Search for the cell housing the specified text and yield its [X, Y] center coordinate. 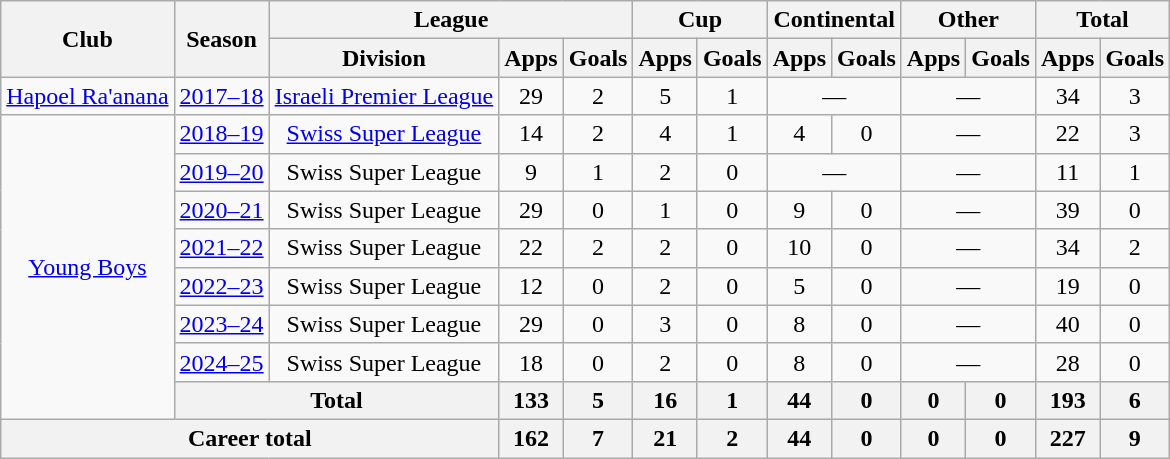
Cup [700, 20]
2024–25 [222, 362]
16 [665, 400]
21 [665, 438]
Young Boys [88, 267]
6 [1135, 400]
19 [1067, 286]
10 [799, 248]
12 [531, 286]
28 [1067, 362]
2017–18 [222, 96]
Division [384, 58]
40 [1067, 324]
227 [1067, 438]
133 [531, 400]
7 [598, 438]
14 [531, 134]
Career total [250, 438]
2020–21 [222, 210]
Season [222, 39]
193 [1067, 400]
39 [1067, 210]
Israeli Premier League [384, 96]
Club [88, 39]
Other [968, 20]
11 [1067, 172]
Continental [834, 20]
2019–20 [222, 172]
2023–24 [222, 324]
162 [531, 438]
Hapoel Ra'anana [88, 96]
2018–19 [222, 134]
2021–22 [222, 248]
2022–23 [222, 286]
League [451, 20]
18 [531, 362]
